Search for the cell housing the specified text and yield its (X, Y) center coordinate. 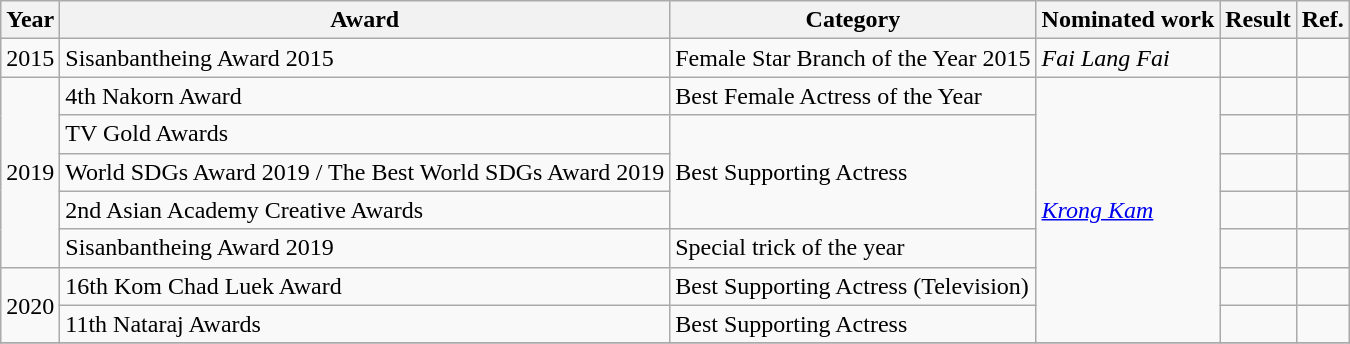
Best Female Actress of the Year (853, 96)
Female Star Branch of the Year 2015 (853, 58)
Fai Lang Fai (1128, 58)
TV Gold Awards (365, 134)
Sisanbantheing Award 2019 (365, 248)
Year (30, 20)
4th Nakorn Award (365, 96)
16th Kom Chad Luek Award (365, 286)
Nominated work (1128, 20)
2019 (30, 172)
Sisanbantheing Award 2015 (365, 58)
Result (1258, 20)
Award (365, 20)
11th Nataraj Awards (365, 324)
2015 (30, 58)
Category (853, 20)
Ref. (1322, 20)
Special trick of the year (853, 248)
2020 (30, 305)
2nd Asian Academy Creative Awards (365, 210)
Best Supporting Actress (Television) (853, 286)
Krong Kam (1128, 210)
World SDGs Award 2019 / The Best World SDGs Award 2019 (365, 172)
